From the cell containing the given text, extract its center point as [x, y] coordinate. 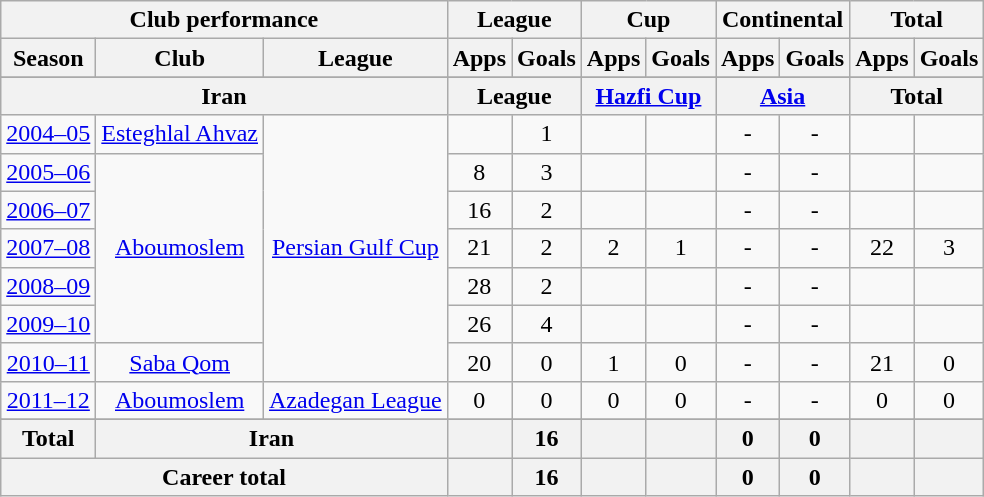
2007–08 [48, 248]
Azadegan League [356, 400]
Persian Gulf Cup [356, 248]
Club [180, 58]
Cup [648, 20]
Continental [783, 20]
2004–05 [48, 134]
Esteghlal Ahvaz [180, 134]
Hazfi Cup [648, 96]
Saba Qom [180, 362]
2010–11 [48, 362]
2011–12 [48, 400]
4 [547, 324]
Season [48, 58]
2008–09 [48, 286]
8 [479, 172]
Asia [783, 96]
20 [479, 362]
26 [479, 324]
2006–07 [48, 210]
2005–06 [48, 172]
Club performance [224, 20]
2009–10 [48, 324]
Career total [224, 477]
22 [882, 248]
28 [479, 286]
